For the text-containing cell, return its midpoint in (X, Y) coordinate format. 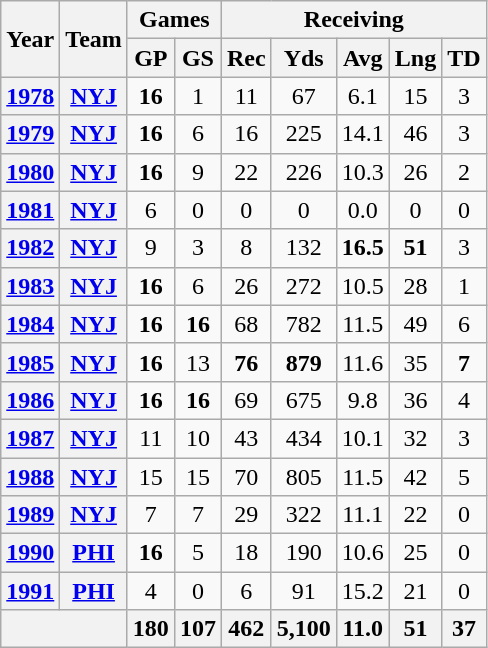
69 (246, 400)
9.8 (362, 400)
1987 (30, 438)
70 (246, 477)
37 (464, 629)
25 (415, 553)
1978 (30, 96)
14.1 (362, 134)
Rec (246, 58)
91 (304, 591)
5,100 (304, 629)
1991 (30, 591)
Avg (362, 58)
1984 (30, 324)
11.1 (362, 515)
10 (198, 438)
782 (304, 324)
10.3 (362, 172)
43 (246, 438)
879 (304, 362)
1982 (30, 248)
21 (415, 591)
Receiving (354, 20)
32 (415, 438)
10.5 (362, 286)
67 (304, 96)
805 (304, 477)
107 (198, 629)
13 (198, 362)
1990 (30, 553)
16.5 (362, 248)
Team (94, 39)
132 (304, 248)
1989 (30, 515)
68 (246, 324)
36 (415, 400)
1979 (30, 134)
11.0 (362, 629)
28 (415, 286)
11.6 (362, 362)
180 (150, 629)
1988 (30, 477)
1985 (30, 362)
35 (415, 362)
434 (304, 438)
76 (246, 362)
2 (464, 172)
TD (464, 58)
322 (304, 515)
675 (304, 400)
1986 (30, 400)
GS (198, 58)
10.6 (362, 553)
0.0 (362, 210)
Games (174, 20)
15.2 (362, 591)
1981 (30, 210)
6.1 (362, 96)
8 (246, 248)
10.1 (362, 438)
42 (415, 477)
46 (415, 134)
29 (246, 515)
18 (246, 553)
GP (150, 58)
226 (304, 172)
Lng (415, 58)
Year (30, 39)
462 (246, 629)
225 (304, 134)
Yds (304, 58)
49 (415, 324)
1980 (30, 172)
190 (304, 553)
1983 (30, 286)
272 (304, 286)
